Return the [x, y] coordinate for the center point of the cell that contains the specified text.  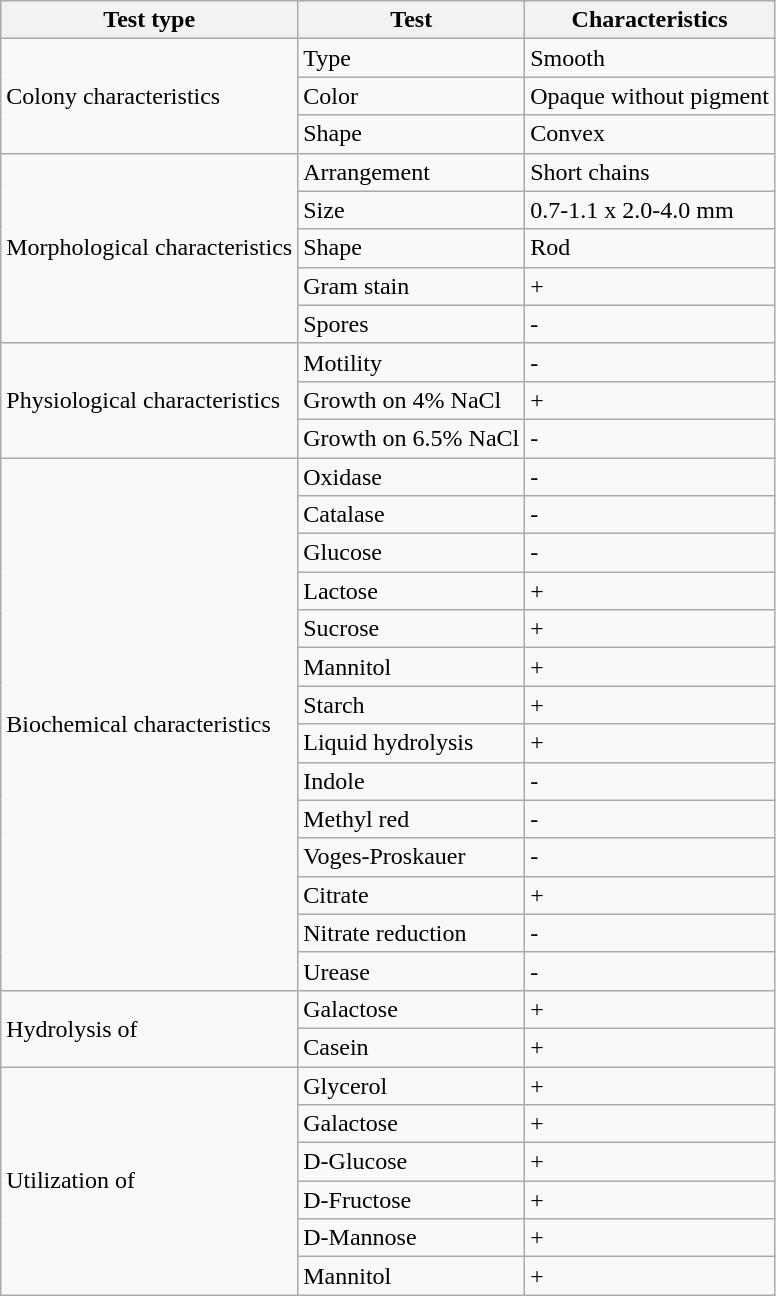
Smooth [650, 58]
Convex [650, 134]
Physiological characteristics [150, 400]
Lactose [412, 591]
Glucose [412, 553]
D-Glucose [412, 1162]
Gram stain [412, 286]
Colony characteristics [150, 96]
Motility [412, 362]
Test type [150, 20]
Catalase [412, 515]
Voges-Proskauer [412, 857]
Size [412, 210]
Short chains [650, 172]
Nitrate reduction [412, 933]
Biochemical characteristics [150, 724]
Spores [412, 324]
Liquid hydrolysis [412, 743]
Test [412, 20]
Starch [412, 705]
Utilization of [150, 1180]
Hydrolysis of [150, 1028]
Growth on 4% NaCl [412, 400]
Arrangement [412, 172]
D-Mannose [412, 1238]
D-Fructose [412, 1200]
Growth on 6.5% NaCl [412, 438]
Indole [412, 781]
Glycerol [412, 1085]
0.7-1.1 x 2.0-4.0 mm [650, 210]
Sucrose [412, 629]
Color [412, 96]
Methyl red [412, 819]
Casein [412, 1047]
Oxidase [412, 477]
Type [412, 58]
Morphological characteristics [150, 248]
Urease [412, 971]
Opaque without pigment [650, 96]
Citrate [412, 895]
Characteristics [650, 20]
Rod [650, 248]
